For the text-containing cell, return its midpoint in (x, y) coordinate format. 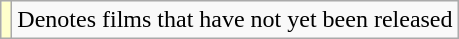
Denotes films that have not yet been released (235, 20)
